Extract the [X, Y] coordinate from the center of the cell holding the provided text.  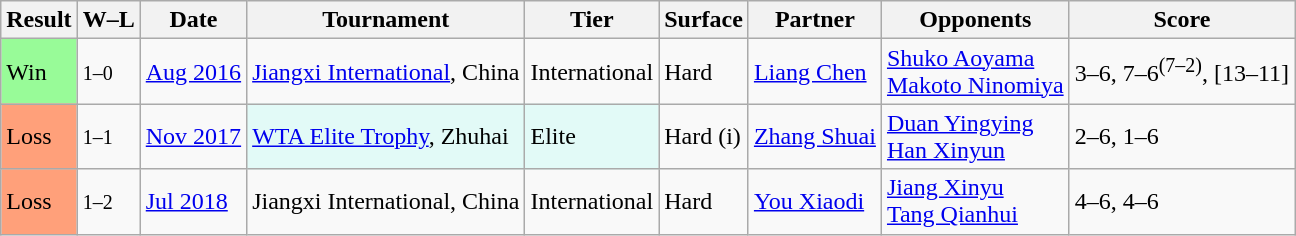
Duan Yingying Han Xinyun [975, 136]
Shuko Aoyama Makoto Ninomiya [975, 72]
Zhang Shuai [814, 136]
4–6, 4–6 [1182, 202]
WTA Elite Trophy, Zhuhai [386, 136]
Nov 2017 [193, 136]
Win [39, 72]
Liang Chen [814, 72]
Opponents [975, 20]
W–L [108, 20]
Result [39, 20]
Date [193, 20]
Hard (i) [704, 136]
2–6, 1–6 [1182, 136]
1–2 [108, 202]
Score [1182, 20]
1–1 [108, 136]
Jul 2018 [193, 202]
Partner [814, 20]
Surface [704, 20]
Tier [592, 20]
Aug 2016 [193, 72]
Tournament [386, 20]
Jiang Xinyu Tang Qianhui [975, 202]
1–0 [108, 72]
Elite [592, 136]
You Xiaodi [814, 202]
3–6, 7–6(7–2), [13–11] [1182, 72]
